For the text-containing cell, return its midpoint in (x, y) coordinate format. 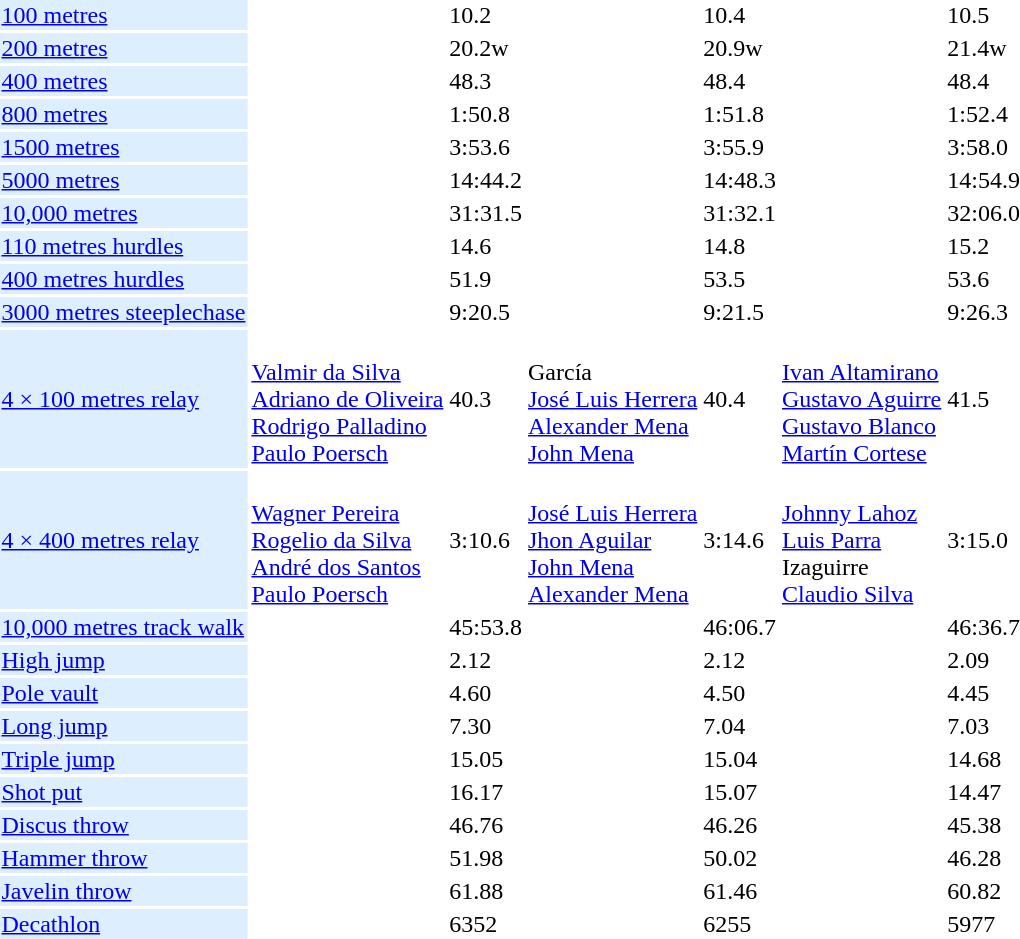
48.3 (486, 81)
Shot put (124, 792)
High jump (124, 660)
Johnny LahozLuis ParraIzaguirreClaudio Silva (861, 540)
10.2 (486, 15)
61.46 (740, 891)
Long jump (124, 726)
31:32.1 (740, 213)
Wagner PereiraRogelio da SilvaAndré dos SantosPaulo Poersch (348, 540)
61.88 (486, 891)
10.4 (740, 15)
Ivan AltamiranoGustavo AguirreGustavo BlancoMartín Cortese (861, 399)
3:14.6 (740, 540)
48.4 (740, 81)
Decathlon (124, 924)
1:51.8 (740, 114)
Valmir da SilvaAdriano de OliveiraRodrigo PalladinoPaulo Poersch (348, 399)
20.2w (486, 48)
9:21.5 (740, 312)
110 metres hurdles (124, 246)
20.9w (740, 48)
7.04 (740, 726)
10,000 metres (124, 213)
14.6 (486, 246)
Discus throw (124, 825)
3:53.6 (486, 147)
14:48.3 (740, 180)
Pole vault (124, 693)
45:53.8 (486, 627)
14.8 (740, 246)
7.30 (486, 726)
51.98 (486, 858)
46.76 (486, 825)
200 metres (124, 48)
40.3 (486, 399)
4 × 400 metres relay (124, 540)
Hammer throw (124, 858)
400 metres hurdles (124, 279)
14:44.2 (486, 180)
31:31.5 (486, 213)
5000 metres (124, 180)
15.05 (486, 759)
15.07 (740, 792)
1500 metres (124, 147)
Triple jump (124, 759)
GarcíaJosé Luis HerreraAlexander MenaJohn Mena (613, 399)
16.17 (486, 792)
4 × 100 metres relay (124, 399)
51.9 (486, 279)
1:50.8 (486, 114)
6352 (486, 924)
9:20.5 (486, 312)
400 metres (124, 81)
3000 metres steeplechase (124, 312)
3:10.6 (486, 540)
10,000 metres track walk (124, 627)
53.5 (740, 279)
40.4 (740, 399)
100 metres (124, 15)
José Luis HerreraJhon AguilarJohn MenaAlexander Mena (613, 540)
800 metres (124, 114)
50.02 (740, 858)
15.04 (740, 759)
Javelin throw (124, 891)
3:55.9 (740, 147)
46:06.7 (740, 627)
46.26 (740, 825)
6255 (740, 924)
4.60 (486, 693)
4.50 (740, 693)
